Provide the (x, y) coordinate of the cell's center where the given text is located.  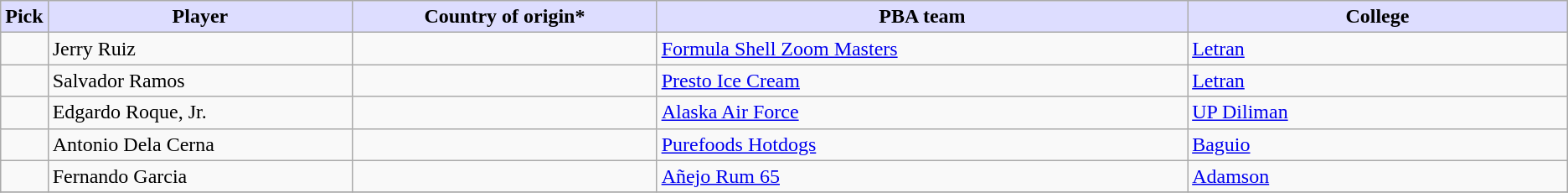
Adamson (1378, 176)
Purefoods Hotdogs (922, 144)
UP Diliman (1378, 112)
Antonio Dela Cerna (200, 144)
Salvador Ramos (200, 81)
Añejo Rum 65 (922, 176)
Edgardo Roque, Jr. (200, 112)
Baguio (1378, 144)
Jerry Ruiz (200, 49)
College (1378, 17)
Player (200, 17)
Presto Ice Cream (922, 81)
Alaska Air Force (922, 112)
Fernando Garcia (200, 176)
Country of origin* (504, 17)
Pick (24, 17)
PBA team (922, 17)
Formula Shell Zoom Masters (922, 49)
